Provide the [x, y] coordinate of the cell's center where the given text is located.  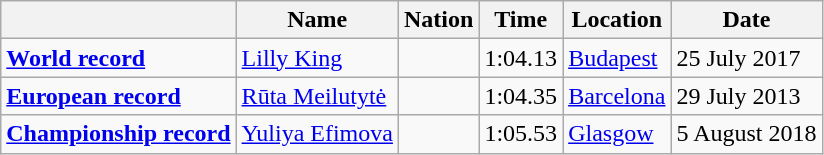
European record [118, 96]
Location [617, 20]
1:04.13 [521, 58]
Time [521, 20]
Championship record [118, 134]
Lilly King [317, 58]
25 July 2017 [746, 58]
29 July 2013 [746, 96]
Date [746, 20]
Budapest [617, 58]
Rūta Meilutytė [317, 96]
1:05.53 [521, 134]
5 August 2018 [746, 134]
Barcelona [617, 96]
Glasgow [617, 134]
Nation [438, 20]
World record [118, 58]
1:04.35 [521, 96]
Name [317, 20]
Yuliya Efimova [317, 134]
